Provide the [x, y] coordinate of the cell's center where the given text is located.  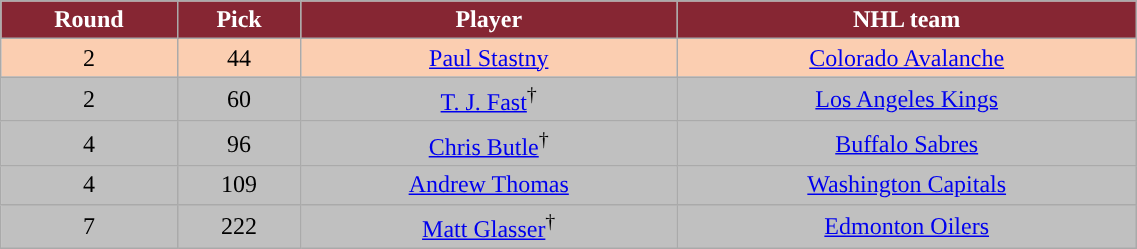
Player [489, 20]
Matt Glasser† [489, 226]
Buffalo Sabres [907, 144]
60 [239, 100]
109 [239, 185]
Pick [239, 20]
Los Angeles Kings [907, 100]
Washington Capitals [907, 185]
Round [89, 20]
Paul Stastny [489, 58]
Edmonton Oilers [907, 226]
222 [239, 226]
NHL team [907, 20]
Colorado Avalanche [907, 58]
T. J. Fast† [489, 100]
7 [89, 226]
44 [239, 58]
Chris Butle† [489, 144]
Andrew Thomas [489, 185]
96 [239, 144]
